Output the [x, y] coordinate of the center of the cell containing the given text.  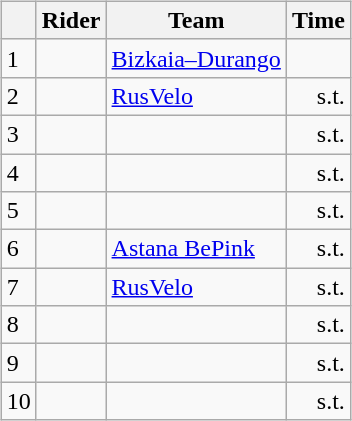
1 [18, 58]
5 [18, 211]
Team [196, 20]
2 [18, 96]
10 [18, 401]
3 [18, 134]
6 [18, 249]
Rider [71, 20]
4 [18, 173]
8 [18, 325]
Bizkaia–Durango [196, 58]
7 [18, 287]
9 [18, 363]
Astana BePink [196, 249]
Time [318, 20]
